Return (x, y) of the center of cell containing provided text 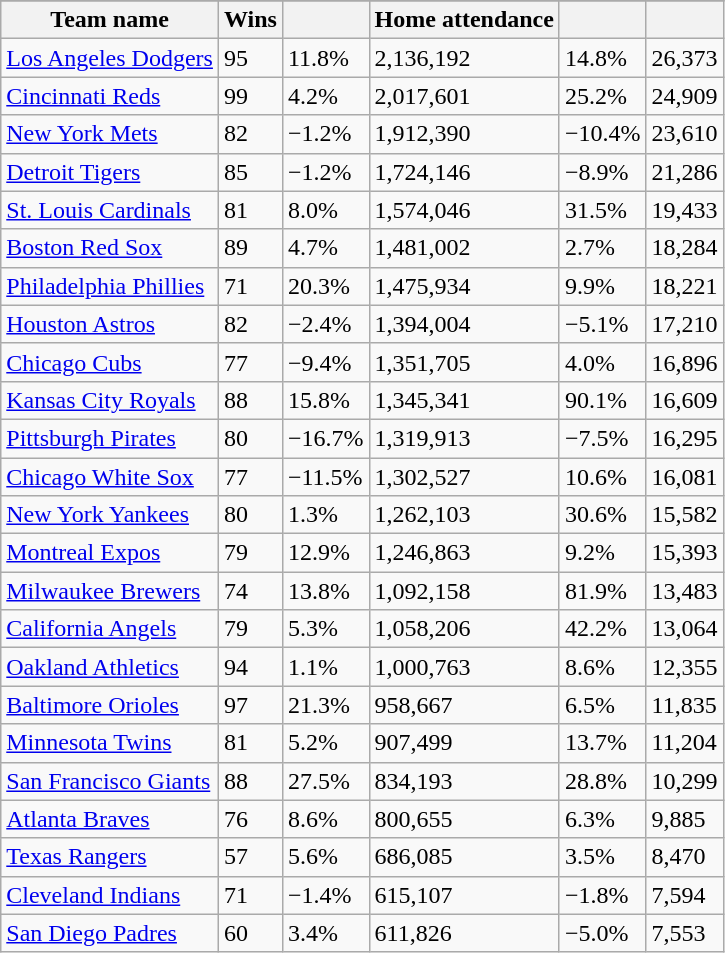
13.8% (326, 591)
20.3% (326, 286)
97 (250, 705)
958,667 (464, 705)
Los Angeles Dodgers (110, 58)
8,470 (684, 857)
−5.1% (602, 324)
11.8% (326, 58)
−9.4% (326, 362)
24,909 (684, 96)
1,058,206 (464, 629)
5.2% (326, 743)
Philadelphia Phillies (110, 286)
6.3% (602, 819)
−5.0% (602, 933)
3.5% (602, 857)
10,299 (684, 781)
907,499 (464, 743)
−2.4% (326, 324)
2,017,601 (464, 96)
4.7% (326, 248)
21.3% (326, 705)
Pittsburgh Pirates (110, 438)
13,064 (684, 629)
−1.4% (326, 895)
16,609 (684, 400)
Minnesota Twins (110, 743)
1,262,103 (464, 515)
1,345,341 (464, 400)
1,302,527 (464, 477)
30.6% (602, 515)
18,284 (684, 248)
13,483 (684, 591)
12,355 (684, 667)
25.2% (602, 96)
Boston Red Sox (110, 248)
1,092,158 (464, 591)
Cleveland Indians (110, 895)
2,136,192 (464, 58)
California Angels (110, 629)
1.1% (326, 667)
Chicago Cubs (110, 362)
74 (250, 591)
13.7% (602, 743)
1,394,004 (464, 324)
31.5% (602, 210)
76 (250, 819)
21,286 (684, 172)
1,481,002 (464, 248)
Cincinnati Reds (110, 96)
1.3% (326, 515)
Wins (250, 20)
−16.7% (326, 438)
42.2% (602, 629)
1,574,046 (464, 210)
15,582 (684, 515)
2.7% (602, 248)
834,193 (464, 781)
14.8% (602, 58)
4.0% (602, 362)
16,081 (684, 477)
1,246,863 (464, 553)
18,221 (684, 286)
4.2% (326, 96)
Texas Rangers (110, 857)
57 (250, 857)
New York Yankees (110, 515)
Kansas City Royals (110, 400)
New York Mets (110, 134)
85 (250, 172)
800,655 (464, 819)
−7.5% (602, 438)
Home attendance (464, 20)
12.9% (326, 553)
Team name (110, 20)
19,433 (684, 210)
686,085 (464, 857)
San Francisco Giants (110, 781)
9.9% (602, 286)
9,885 (684, 819)
San Diego Padres (110, 933)
Baltimore Orioles (110, 705)
16,295 (684, 438)
9.2% (602, 553)
7,594 (684, 895)
5.3% (326, 629)
1,000,763 (464, 667)
95 (250, 58)
10.6% (602, 477)
Atlanta Braves (110, 819)
615,107 (464, 895)
99 (250, 96)
28.8% (602, 781)
−8.9% (602, 172)
17,210 (684, 324)
5.6% (326, 857)
23,610 (684, 134)
6.5% (602, 705)
7,553 (684, 933)
1,319,913 (464, 438)
27.5% (326, 781)
90.1% (602, 400)
1,351,705 (464, 362)
Detroit Tigers (110, 172)
11,835 (684, 705)
−1.8% (602, 895)
1,912,390 (464, 134)
81.9% (602, 591)
26,373 (684, 58)
8.0% (326, 210)
16,896 (684, 362)
Montreal Expos (110, 553)
3.4% (326, 933)
1,475,934 (464, 286)
94 (250, 667)
89 (250, 248)
11,204 (684, 743)
Houston Astros (110, 324)
1,724,146 (464, 172)
St. Louis Cardinals (110, 210)
−10.4% (602, 134)
Milwaukee Brewers (110, 591)
15,393 (684, 553)
60 (250, 933)
15.8% (326, 400)
Chicago White Sox (110, 477)
Oakland Athletics (110, 667)
−11.5% (326, 477)
611,826 (464, 933)
